Detect which cell encompasses the target text, then output its (x, y) center coordinate. 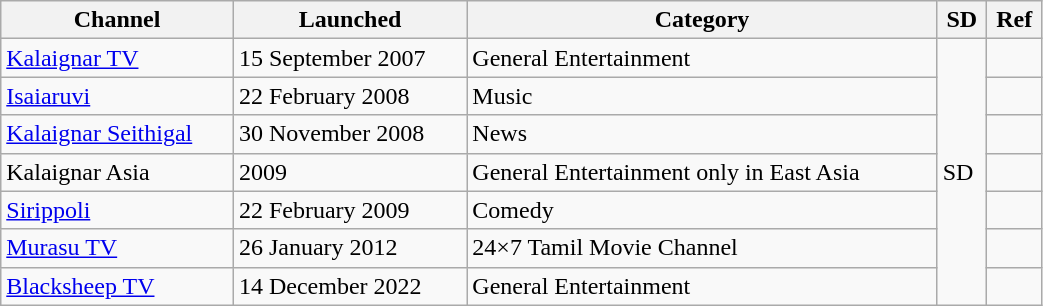
30 November 2008 (350, 134)
14 December 2022 (350, 286)
Music (702, 96)
Category (702, 20)
Channel (118, 20)
24×7 Tamil Movie Channel (702, 248)
Kalaignar Seithigal (118, 134)
General Entertainment only in East Asia (702, 172)
Murasu TV (118, 248)
2009 (350, 172)
Comedy (702, 210)
15 September 2007 (350, 58)
Kalaignar TV (118, 58)
Launched (350, 20)
22 February 2008 (350, 96)
Isaiaruvi (118, 96)
Ref (1014, 20)
26 January 2012 (350, 248)
Sirippoli (118, 210)
22 February 2009 (350, 210)
News (702, 134)
Kalaignar Asia (118, 172)
Blacksheep TV (118, 286)
